Capture the cell that displays the provided text and extract its (X, Y) central coordinate. 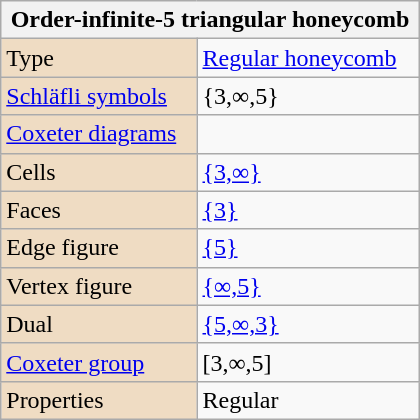
Properties (99, 400)
Dual (99, 324)
Faces (99, 210)
Type (99, 58)
Coxeter group (99, 362)
Schläfli symbols (99, 96)
{5} (308, 248)
{3} (308, 210)
{5,∞,3} (308, 324)
[3,∞,5] (308, 362)
{3,∞,5} (308, 96)
{∞,5} (308, 286)
Vertex figure (99, 286)
{3,∞} (308, 172)
Regular (308, 400)
Edge figure (99, 248)
Coxeter diagrams (99, 134)
Cells (99, 172)
Order-infinite-5 triangular honeycomb (210, 20)
Regular honeycomb (308, 58)
